Detect which cell encompasses the target text, then output its [x, y] center coordinate. 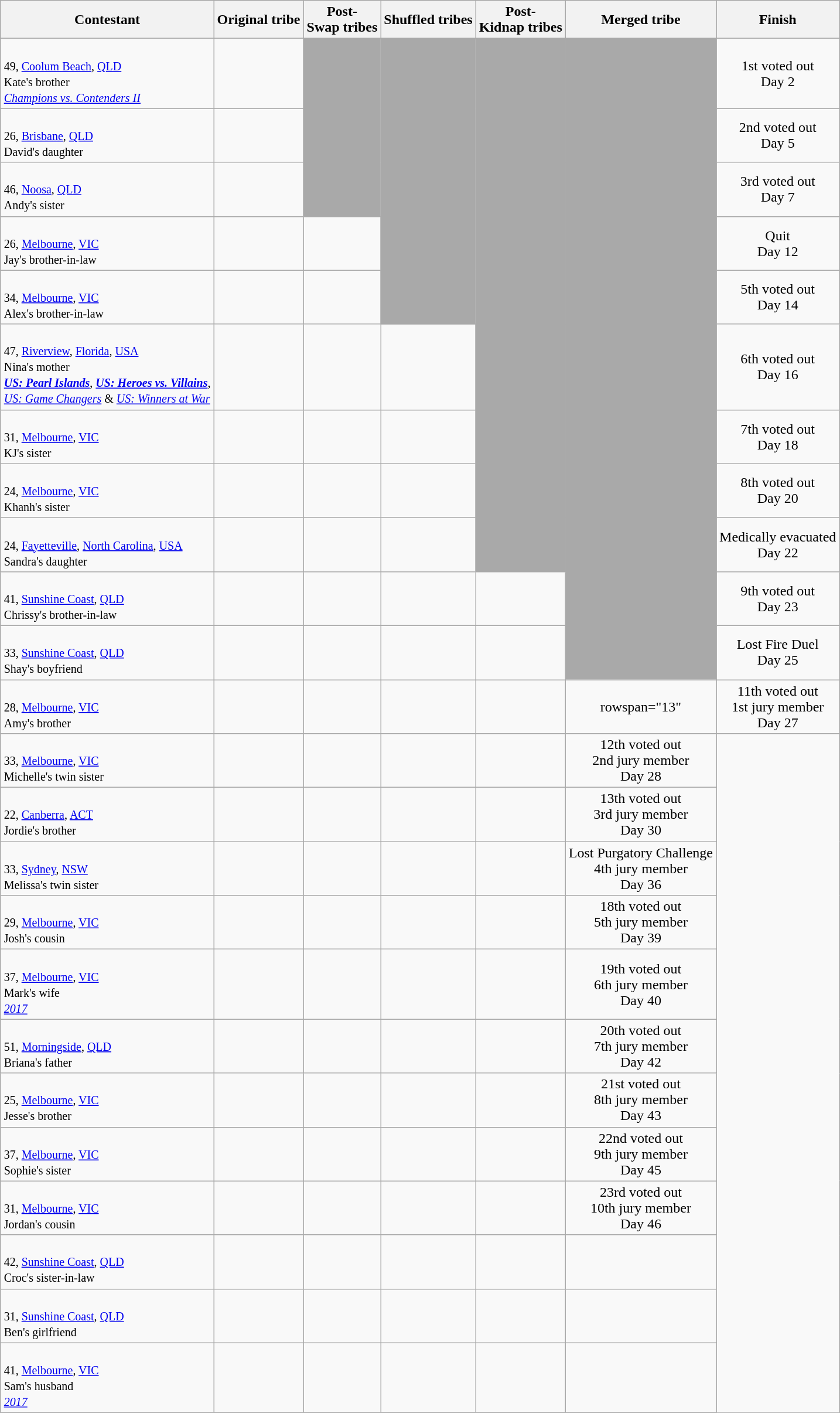
7th voted outDay 18 [778, 437]
31, Melbourne, VICJordan's cousin [107, 1208]
11th voted out1st jury memberDay 27 [778, 707]
3rd voted outDay 7 [778, 189]
37, Melbourne, VICSophie's sister [107, 1154]
29, Melbourne, VICJosh's cousin [107, 922]
42, Sunshine Coast, QLDCroc's sister-in-law [107, 1262]
Finish [778, 20]
23rd voted out10th jury memberDay 46 [641, 1208]
Contestant [107, 20]
8th voted outDay 20 [778, 491]
Lost Purgatory Challenge4th jury memberDay 36 [641, 869]
2nd voted outDay 5 [778, 135]
6th voted outDay 16 [778, 367]
26, Melbourne, VICJay's brother-in-law [107, 243]
Merged tribe [641, 20]
22nd voted out9th jury memberDay 45 [641, 1154]
Lost Fire DuelDay 25 [778, 652]
Post-Swap tribes [342, 20]
Medically evacuatedDay 22 [778, 544]
12th voted out2nd jury memberDay 28 [641, 761]
24, Melbourne, VICKhanh's sister [107, 491]
46, Noosa, QLDAndy's sister [107, 189]
49, Coolum Beach, QLDKate's brotherChampions vs. Contenders II [107, 74]
26, Brisbane, QLDDavid's daughter [107, 135]
Shuffled tribes [428, 20]
41, Melbourne, VICSam's husband2017 [107, 1377]
51, Morningside, QLDBriana's father [107, 1046]
33, Sunshine Coast, QLDShay's boyfriend [107, 652]
25, Melbourne, VICJesse's brother [107, 1100]
33, Melbourne, VICMichelle's twin sister [107, 761]
31, Sunshine Coast, QLDBen's girlfriend [107, 1316]
20th voted out7th jury memberDay 42 [641, 1046]
Original tribe [259, 20]
37, Melbourne, VICMark's wife2017 [107, 985]
QuitDay 12 [778, 243]
47, Riverview, Florida, USANina's motherUS: Pearl Islands, US: Heroes vs. Villains, US: Game Changers & US: Winners at War [107, 367]
22, Canberra, ACTJordie's brother [107, 815]
18th voted out5th jury memberDay 39 [641, 922]
33, Sydney, NSWMelissa's twin sister [107, 869]
34, Melbourne, VICAlex's brother-in-law [107, 297]
24, Fayetteville, North Carolina, USASandra's daughter [107, 544]
13th voted out3rd jury memberDay 30 [641, 815]
28, Melbourne, VICAmy's brother [107, 707]
rowspan="13" [641, 707]
Post-Kidnap tribes [520, 20]
31, Melbourne, VICKJ's sister [107, 437]
41, Sunshine Coast, QLDChrissy's brother-in-law [107, 598]
19th voted out6th jury memberDay 40 [641, 985]
9th voted outDay 23 [778, 598]
1st voted outDay 2 [778, 74]
5th voted outDay 14 [778, 297]
21st voted out8th jury memberDay 43 [641, 1100]
